Return [X, Y] of the center of cell containing provided text 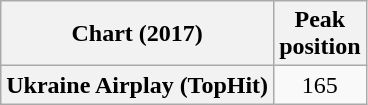
165 [320, 85]
Peakposition [320, 34]
Ukraine Airplay (TopHit) [138, 85]
Chart (2017) [138, 34]
